Identify which cell holds the provided text, then report its (x, y) central coordinate. 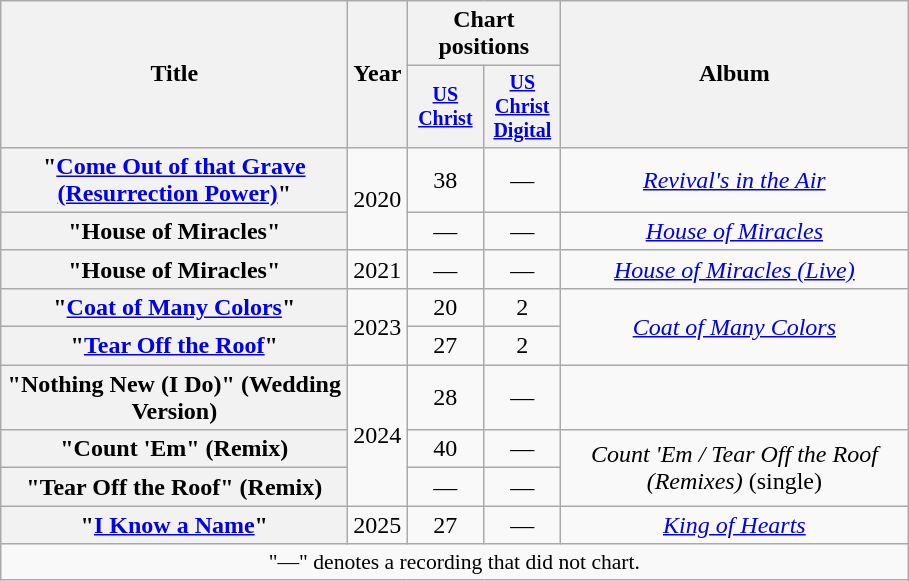
2020 (378, 198)
"Nothing New (I Do)" (Wedding Version) (174, 398)
Chart positions (484, 34)
Coat of Many Colors (734, 326)
USChristDigital (522, 106)
2025 (378, 525)
"Tear Off the Roof" (Remix) (174, 487)
"—" denotes a recording that did not chart. (454, 562)
King of Hearts (734, 525)
Album (734, 74)
38 (446, 180)
USChrist (446, 106)
House of Miracles (734, 231)
"Count 'Em" (Remix) (174, 449)
40 (446, 449)
2024 (378, 436)
Revival's in the Air (734, 180)
House of Miracles (Live) (734, 269)
20 (446, 307)
Title (174, 74)
"Coat of Many Colors" (174, 307)
"Tear Off the Roof" (174, 346)
Count 'Em / Tear Off the Roof (Remixes) (single) (734, 468)
2023 (378, 326)
28 (446, 398)
"Come Out of that Grave (Resurrection Power)" (174, 180)
"I Know a Name" (174, 525)
Year (378, 74)
2021 (378, 269)
